Return the (x, y) coordinate for the center point of the cell that contains the specified text.  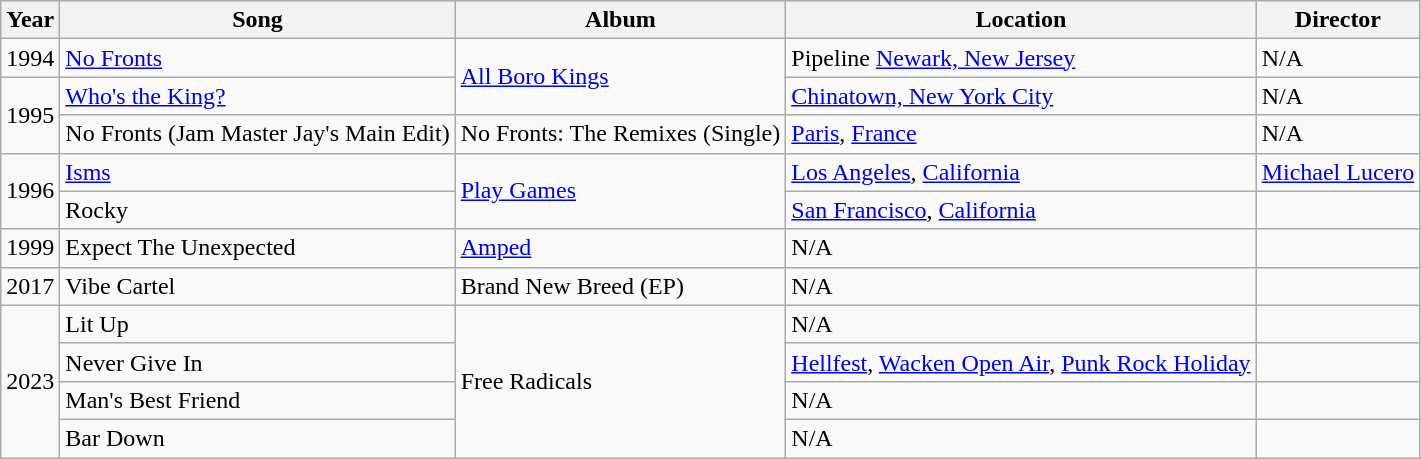
Paris, France (1021, 134)
1994 (30, 58)
Free Radicals (620, 381)
Year (30, 20)
Director (1338, 20)
Who's the King? (258, 96)
1999 (30, 248)
Chinatown, New York City (1021, 96)
Amped (620, 248)
Los Angeles, California (1021, 172)
Location (1021, 20)
Hellfest, Wacken Open Air, Punk Rock Holiday (1021, 362)
Man's Best Friend (258, 400)
San Francisco, California (1021, 210)
Vibe Cartel (258, 286)
No Fronts (258, 58)
All Boro Kings (620, 77)
Rocky (258, 210)
2023 (30, 381)
1995 (30, 115)
Expect The Unexpected (258, 248)
2017 (30, 286)
No Fronts: The Remixes (Single) (620, 134)
Lit Up (258, 324)
Play Games (620, 191)
Bar Down (258, 438)
Brand New Breed (EP) (620, 286)
Isms (258, 172)
Pipeline Newark, New Jersey (1021, 58)
1996 (30, 191)
Never Give In (258, 362)
Song (258, 20)
Michael Lucero (1338, 172)
No Fronts (Jam Master Jay's Main Edit) (258, 134)
Album (620, 20)
